Pinpoint the cell where the given text exists, returning its (x, y) midpoint coordinate. 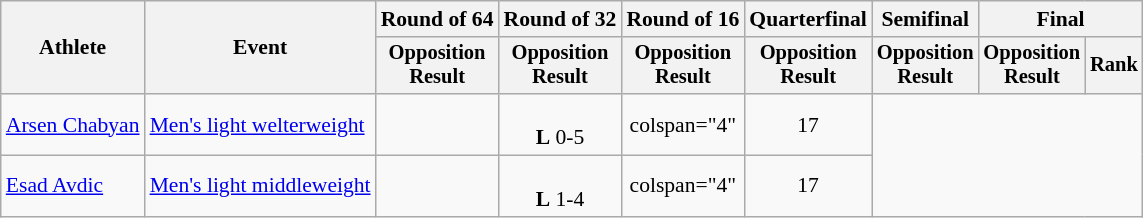
Arsen Chabyan (73, 124)
Round of 64 (438, 19)
Final (1061, 19)
Round of 16 (682, 19)
Men's light welterweight (260, 124)
L 0-5 (560, 124)
Event (260, 48)
Round of 32 (560, 19)
Rank (1114, 66)
Esad Avdic (73, 186)
Quarterfinal (808, 19)
Men's light middleweight (260, 186)
L 1-4 (560, 186)
Semifinal (926, 19)
Athlete (73, 48)
